Pinpoint the cell where the given text exists, returning its (X, Y) midpoint coordinate. 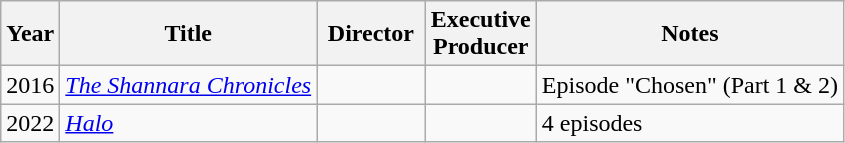
The Shannara Chronicles (188, 85)
Year (30, 34)
Title (188, 34)
2022 (30, 123)
4 episodes (690, 123)
Halo (188, 123)
Episode "Chosen" (Part 1 & 2) (690, 85)
Director (372, 34)
2016 (30, 85)
ExecutiveProducer (480, 34)
Notes (690, 34)
